Capture the cell that displays the provided text and extract its (X, Y) central coordinate. 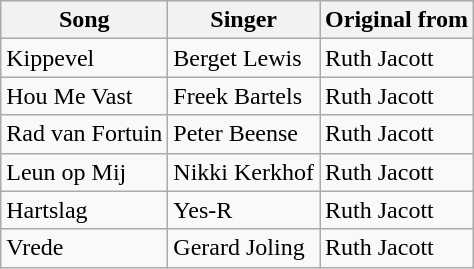
Hou Me Vast (84, 96)
Hartslag (84, 210)
Song (84, 20)
Original from (397, 20)
Freek Bartels (244, 96)
Nikki Kerkhof (244, 172)
Gerard Joling (244, 248)
Leun op Mij (84, 172)
Berget Lewis (244, 58)
Peter Beense (244, 134)
Yes-R (244, 210)
Kippevel (84, 58)
Rad van Fortuin (84, 134)
Singer (244, 20)
Vrede (84, 248)
